Find where the given text appears and provide that cell's center as [X, Y] coordinate. 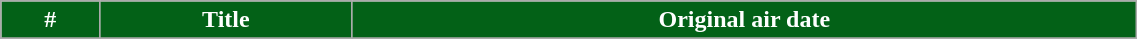
# [50, 20]
Title [226, 20]
Original air date [744, 20]
